Extract the (x, y) coordinate from the center of the cell holding the provided text.  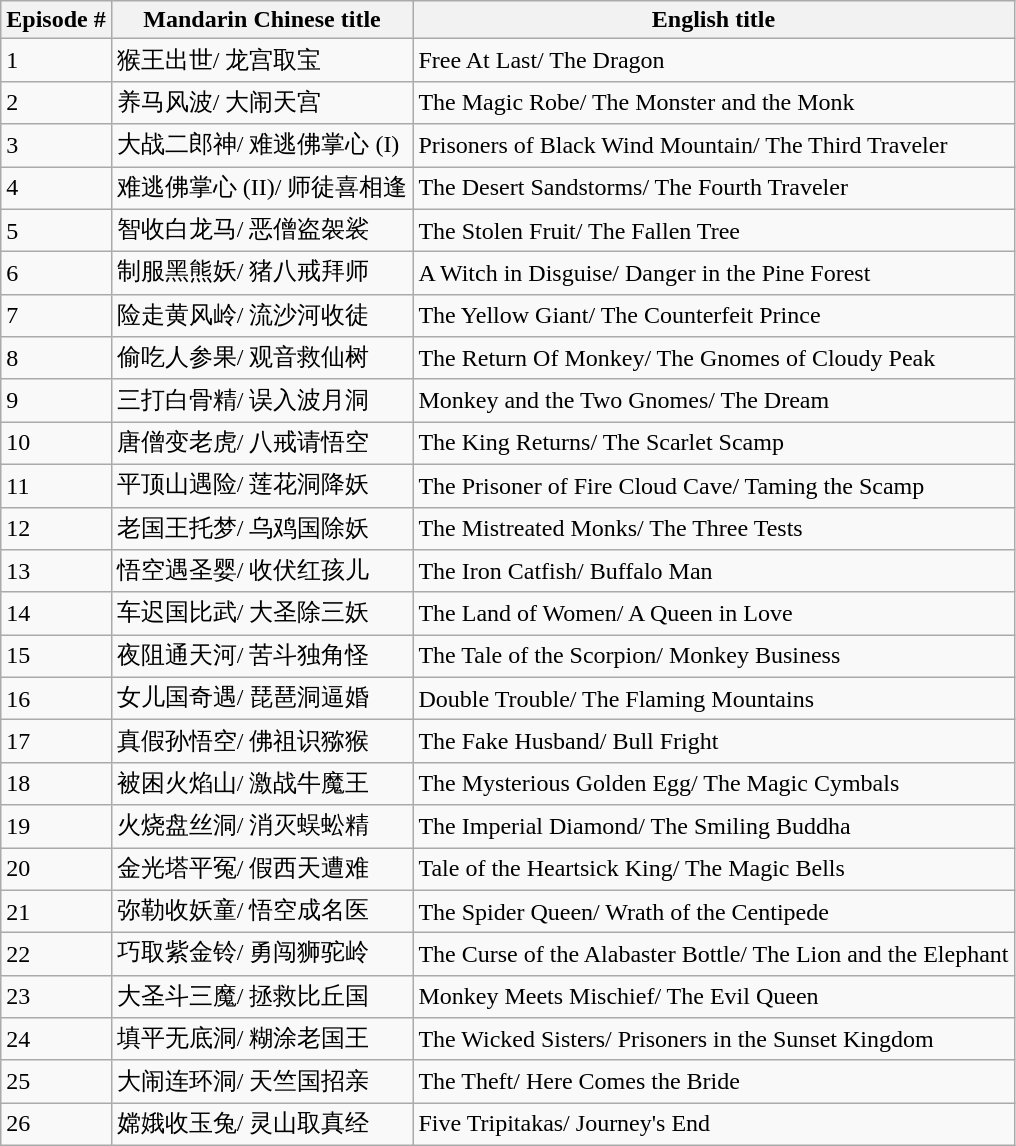
金光塔平冤/ 假西天遭难 (262, 870)
14 (56, 614)
Free At Last/ The Dragon (714, 60)
大圣斗三魔/ 拯救比丘国 (262, 996)
The Land of Women/ A Queen in Love (714, 614)
The Curse of the Alabaster Bottle/ The Lion and the Elephant (714, 954)
22 (56, 954)
智收白龙马/ 恶僧盗袈裟 (262, 230)
11 (56, 486)
The Spider Queen/ Wrath of the Centipede (714, 912)
26 (56, 1124)
English title (714, 20)
12 (56, 528)
养马风波/ 大闹天宫 (262, 102)
The Desert Sandstorms/ The Fourth Traveler (714, 188)
15 (56, 656)
10 (56, 444)
Tale of the Heartsick King/ The Magic Bells (714, 870)
2 (56, 102)
嫦娥收玉兔/ 灵山取真经 (262, 1124)
18 (56, 784)
The Prisoner of Fire Cloud Cave/ Taming the Scamp (714, 486)
6 (56, 274)
Monkey Meets Mischief/ The Evil Queen (714, 996)
Episode # (56, 20)
23 (56, 996)
偷吃人参果/ 观音救仙树 (262, 358)
17 (56, 742)
难逃佛掌心 (II)/ 师徒喜相逢 (262, 188)
Monkey and the Two Gnomes/ The Dream (714, 400)
Five Tripitakas/ Journey's End (714, 1124)
3 (56, 146)
The King Returns/ The Scarlet Scamp (714, 444)
21 (56, 912)
16 (56, 698)
险走黄风岭/ 流沙河收徒 (262, 316)
The Yellow Giant/ The Counterfeit Prince (714, 316)
8 (56, 358)
1 (56, 60)
The Iron Catfish/ Buffalo Man (714, 572)
大闹连环洞/ 天竺国招亲 (262, 1082)
Prisoners of Black Wind Mountain/ The Third Traveler (714, 146)
9 (56, 400)
火烧盘丝洞/ 消灭蜈蚣精 (262, 826)
The Imperial Diamond/ The Smiling Buddha (714, 826)
悟空遇圣婴/ 收伏红孩儿 (262, 572)
The Mysterious Golden Egg/ The Magic Cymbals (714, 784)
13 (56, 572)
三打白骨精/ 误入波月洞 (262, 400)
填平无底洞/ 糊涂老国王 (262, 1040)
The Magic Robe/ The Monster and the Monk (714, 102)
Double Trouble/ The Flaming Mountains (714, 698)
The Return Of Monkey/ The Gnomes of Cloudy Peak (714, 358)
夜阻通天河/ 苦斗独角怪 (262, 656)
24 (56, 1040)
唐僧变老虎/ 八戒请悟空 (262, 444)
25 (56, 1082)
4 (56, 188)
车迟国比武/ 大圣除三妖 (262, 614)
女儿国奇遇/ 琵琶洞逼婚 (262, 698)
The Wicked Sisters/ Prisoners in the Sunset Kingdom (714, 1040)
弥勒收妖童/ 悟空成名医 (262, 912)
真假孙悟空/ 佛祖识猕猴 (262, 742)
7 (56, 316)
被困火焰山/ 激战牛魔王 (262, 784)
20 (56, 870)
巧取紫金铃/ 勇闯狮驼岭 (262, 954)
平顶山遇险/ 莲花洞降妖 (262, 486)
猴王出世/ 龙宫取宝 (262, 60)
The Stolen Fruit/ The Fallen Tree (714, 230)
The Mistreated Monks/ The Three Tests (714, 528)
A Witch in Disguise/ Danger in the Pine Forest (714, 274)
The Tale of the Scorpion/ Monkey Business (714, 656)
The Theft/ Here Comes the Bride (714, 1082)
5 (56, 230)
19 (56, 826)
Mandarin Chinese title (262, 20)
老国王托梦/ 乌鸡国除妖 (262, 528)
The Fake Husband/ Bull Fright (714, 742)
大战二郎神/ 难逃佛掌心 (I) (262, 146)
制服黑熊妖/ 猪八戒拜师 (262, 274)
